Search for the cell housing the specified text and yield its [x, y] center coordinate. 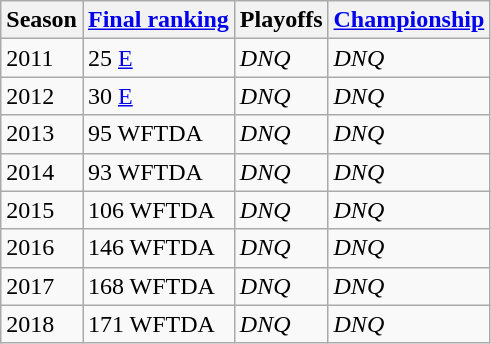
2017 [42, 286]
106 WFTDA [158, 210]
168 WFTDA [158, 286]
2018 [42, 324]
93 WFTDA [158, 172]
2011 [42, 58]
2012 [42, 96]
25 E [158, 58]
146 WFTDA [158, 248]
2016 [42, 248]
95 WFTDA [158, 134]
Season [42, 20]
171 WFTDA [158, 324]
Playoffs [281, 20]
2013 [42, 134]
2015 [42, 210]
Championship [409, 20]
30 E [158, 96]
2014 [42, 172]
Final ranking [158, 20]
